Search for the cell housing the specified text and yield its [x, y] center coordinate. 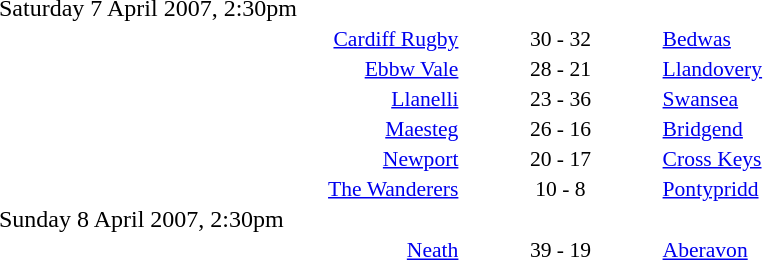
28 - 21 [560, 68]
20 - 17 [560, 158]
30 - 32 [560, 38]
23 - 36 [560, 98]
26 - 16 [560, 128]
10 - 8 [560, 188]
